Output the [X, Y] coordinate of the center of the cell containing the given text.  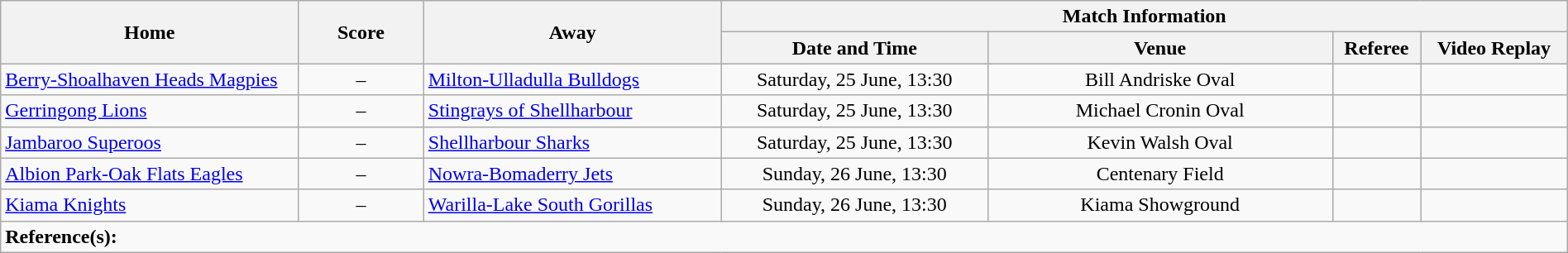
Shellharbour Sharks [572, 142]
Albion Park-Oak Flats Eagles [150, 174]
Michael Cronin Oval [1159, 111]
Referee [1376, 48]
Jambaroo Superoos [150, 142]
Away [572, 32]
Reference(s): [784, 236]
Nowra-Bomaderry Jets [572, 174]
Kiama Showground [1159, 205]
Video Replay [1494, 48]
Kiama Knights [150, 205]
Stingrays of Shellharbour [572, 111]
Milton-Ulladulla Bulldogs [572, 79]
Gerringong Lions [150, 111]
Centenary Field [1159, 174]
Warilla-Lake South Gorillas [572, 205]
Date and Time [854, 48]
Match Information [1145, 17]
Venue [1159, 48]
Score [361, 32]
Bill Andriske Oval [1159, 79]
Kevin Walsh Oval [1159, 142]
Berry-Shoalhaven Heads Magpies [150, 79]
Home [150, 32]
